For the text-containing cell, return its midpoint in [x, y] coordinate format. 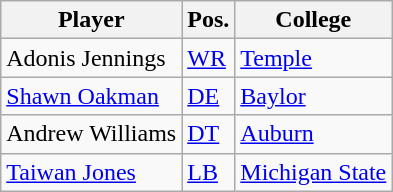
Auburn [314, 134]
DE [208, 96]
Player [92, 20]
Baylor [314, 96]
Taiwan Jones [92, 172]
WR [208, 58]
Michigan State [314, 172]
DT [208, 134]
Shawn Oakman [92, 96]
Temple [314, 58]
LB [208, 172]
Pos. [208, 20]
College [314, 20]
Adonis Jennings [92, 58]
Andrew Williams [92, 134]
